Detect which cell encompasses the target text, then output its [x, y] center coordinate. 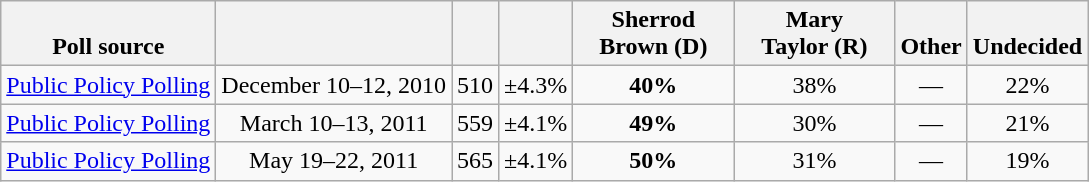
30% [814, 123]
559 [476, 123]
50% [654, 161]
December 10–12, 2010 [334, 85]
May 19–22, 2011 [334, 161]
49% [654, 123]
±4.3% [536, 85]
SherrodBrown (D) [654, 34]
MaryTaylor (R) [814, 34]
22% [1027, 85]
21% [1027, 123]
Undecided [1027, 34]
31% [814, 161]
38% [814, 85]
510 [476, 85]
Poll source [108, 34]
19% [1027, 161]
Other [931, 34]
March 10–13, 2011 [334, 123]
40% [654, 85]
565 [476, 161]
